Locate the cell with the specified text and output its (x, y) center coordinate. 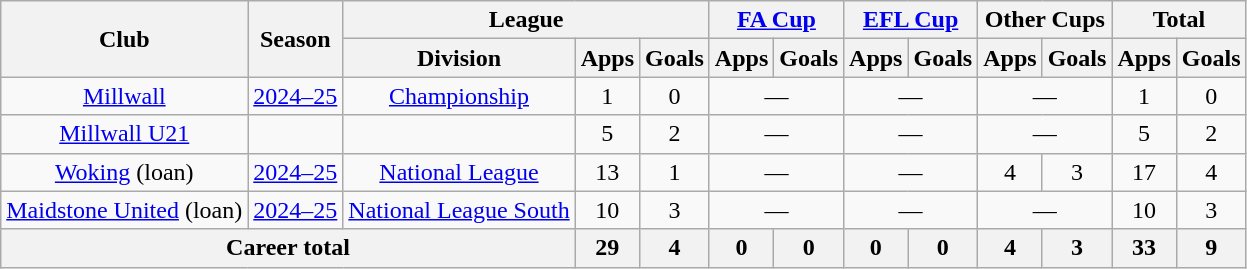
Season (296, 39)
Division (459, 58)
Championship (459, 96)
Woking (loan) (124, 172)
Club (124, 39)
29 (607, 248)
Other Cups (1045, 20)
17 (1144, 172)
EFL Cup (911, 20)
33 (1144, 248)
FA Cup (776, 20)
Millwall (124, 96)
League (526, 20)
National League (459, 172)
Maidstone United (loan) (124, 210)
9 (1211, 248)
Total (1179, 20)
National League South (459, 210)
Millwall U21 (124, 134)
Career total (288, 248)
13 (607, 172)
